Determine the (X, Y) coordinate at the center of the cell enclosing the given text.  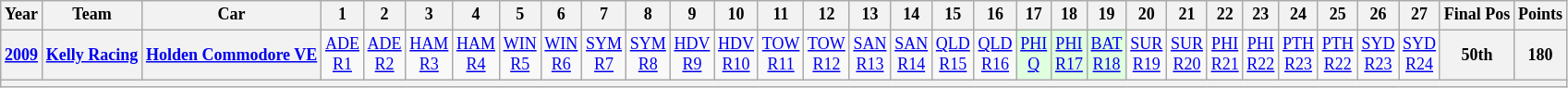
HAM R3 (429, 55)
SUR R20 (1187, 55)
20 (1147, 15)
Points (1541, 15)
PTH R23 (1299, 55)
Holden Commodore VE (232, 55)
ADE R2 (384, 55)
Kelly Racing (91, 55)
SYD R23 (1379, 55)
19 (1107, 15)
21 (1187, 15)
PHI R22 (1260, 55)
9 (692, 15)
WIN R5 (519, 55)
6 (562, 15)
25 (1338, 15)
BAT R18 (1107, 55)
SAN R13 (870, 55)
QLD R16 (995, 55)
4 (477, 15)
3 (429, 15)
10 (736, 15)
16 (995, 15)
23 (1260, 15)
Final Pos (1477, 15)
TOW R12 (826, 55)
24 (1299, 15)
15 (953, 15)
PHI Q (1034, 55)
Year (22, 15)
ADE R1 (343, 55)
180 (1541, 55)
SYD R24 (1419, 55)
2 (384, 15)
HAM R4 (477, 55)
27 (1419, 15)
SYM R8 (648, 55)
Car (232, 15)
8 (648, 15)
PHI R17 (1070, 55)
QLD R15 (953, 55)
26 (1379, 15)
PTH R22 (1338, 55)
WIN R6 (562, 55)
17 (1034, 15)
22 (1225, 15)
SYM R7 (604, 55)
7 (604, 15)
5 (519, 15)
14 (911, 15)
2009 (22, 55)
HDV R10 (736, 55)
SUR R19 (1147, 55)
11 (780, 15)
50th (1477, 55)
TOW R11 (780, 55)
12 (826, 15)
PHI R21 (1225, 55)
Team (91, 15)
18 (1070, 15)
1 (343, 15)
13 (870, 15)
SAN R14 (911, 55)
HDV R9 (692, 55)
